Search for the cell housing the specified text and yield its [x, y] center coordinate. 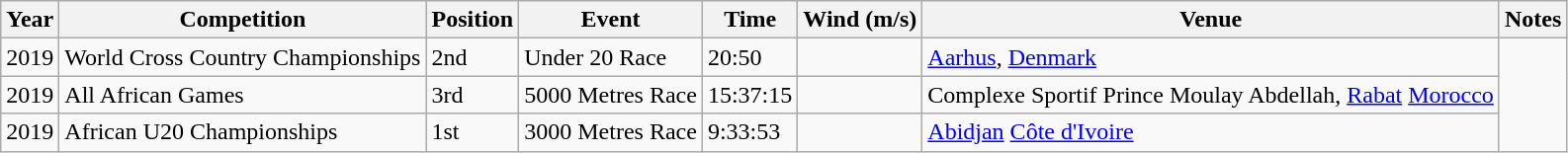
Competition [243, 20]
Time [749, 20]
Event [611, 20]
Venue [1211, 20]
All African Games [243, 95]
1st [473, 132]
African U20 Championships [243, 132]
Under 20 Race [611, 57]
World Cross Country Championships [243, 57]
Notes [1532, 20]
Complexe Sportif Prince Moulay Abdellah, Rabat Morocco [1211, 95]
Wind (m/s) [860, 20]
2nd [473, 57]
Abidjan Côte d'Ivoire [1211, 132]
3rd [473, 95]
Year [30, 20]
Position [473, 20]
Aarhus, Denmark [1211, 57]
15:37:15 [749, 95]
9:33:53 [749, 132]
5000 Metres Race [611, 95]
3000 Metres Race [611, 132]
20:50 [749, 57]
